For the text-containing cell, return its midpoint in (x, y) coordinate format. 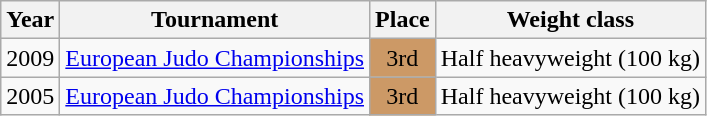
2009 (30, 58)
Place (403, 20)
2005 (30, 96)
Year (30, 20)
Tournament (215, 20)
Weight class (570, 20)
